Return the (X, Y) coordinate for the center point of the cell that contains the specified text.  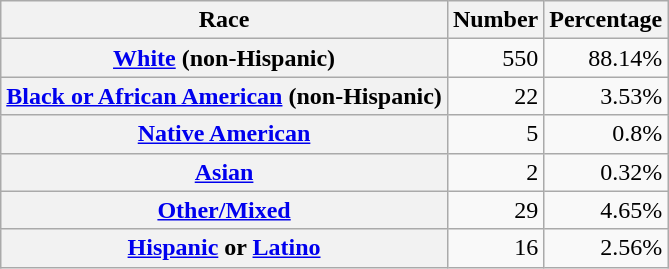
4.65% (606, 210)
Native American (224, 134)
29 (495, 210)
550 (495, 58)
0.8% (606, 134)
White (non-Hispanic) (224, 58)
Hispanic or Latino (224, 248)
22 (495, 96)
Other/Mixed (224, 210)
16 (495, 248)
Race (224, 20)
Number (495, 20)
Percentage (606, 20)
88.14% (606, 58)
2 (495, 172)
2.56% (606, 248)
Black or African American (non-Hispanic) (224, 96)
5 (495, 134)
0.32% (606, 172)
Asian (224, 172)
3.53% (606, 96)
